Extract the [X, Y] coordinate from the center of the cell holding the provided text.  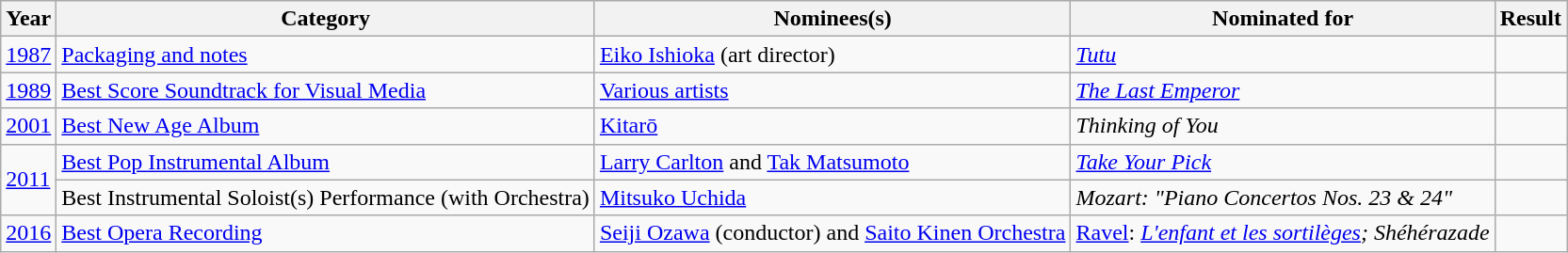
Best Instrumental Soloist(s) Performance (with Orchestra) [326, 198]
Best Opera Recording [326, 233]
Best New Age Album [326, 126]
Best Pop Instrumental Album [326, 162]
2016 [28, 233]
Eiko Ishioka (art director) [832, 55]
Best Score Soundtrack for Visual Media [326, 90]
Tutu [1283, 55]
Take Your Pick [1283, 162]
Various artists [832, 90]
Category [326, 19]
Mozart: "Piano Concertos Nos. 23 & 24" [1283, 198]
1989 [28, 90]
Packaging and notes [326, 55]
Mitsuko Uchida [832, 198]
1987 [28, 55]
Kitarō [832, 126]
The Last Emperor [1283, 90]
Ravel: L'enfant et les sortilèges; Shéhérazade [1283, 233]
Nominees(s) [832, 19]
Nominated for [1283, 19]
2011 [28, 180]
Result [1530, 19]
Seiji Ozawa (conductor) and Saito Kinen Orchestra [832, 233]
Year [28, 19]
Thinking of You [1283, 126]
2001 [28, 126]
Larry Carlton and Tak Matsumoto [832, 162]
